Output the [x, y] coordinate of the center of the cell containing the given text.  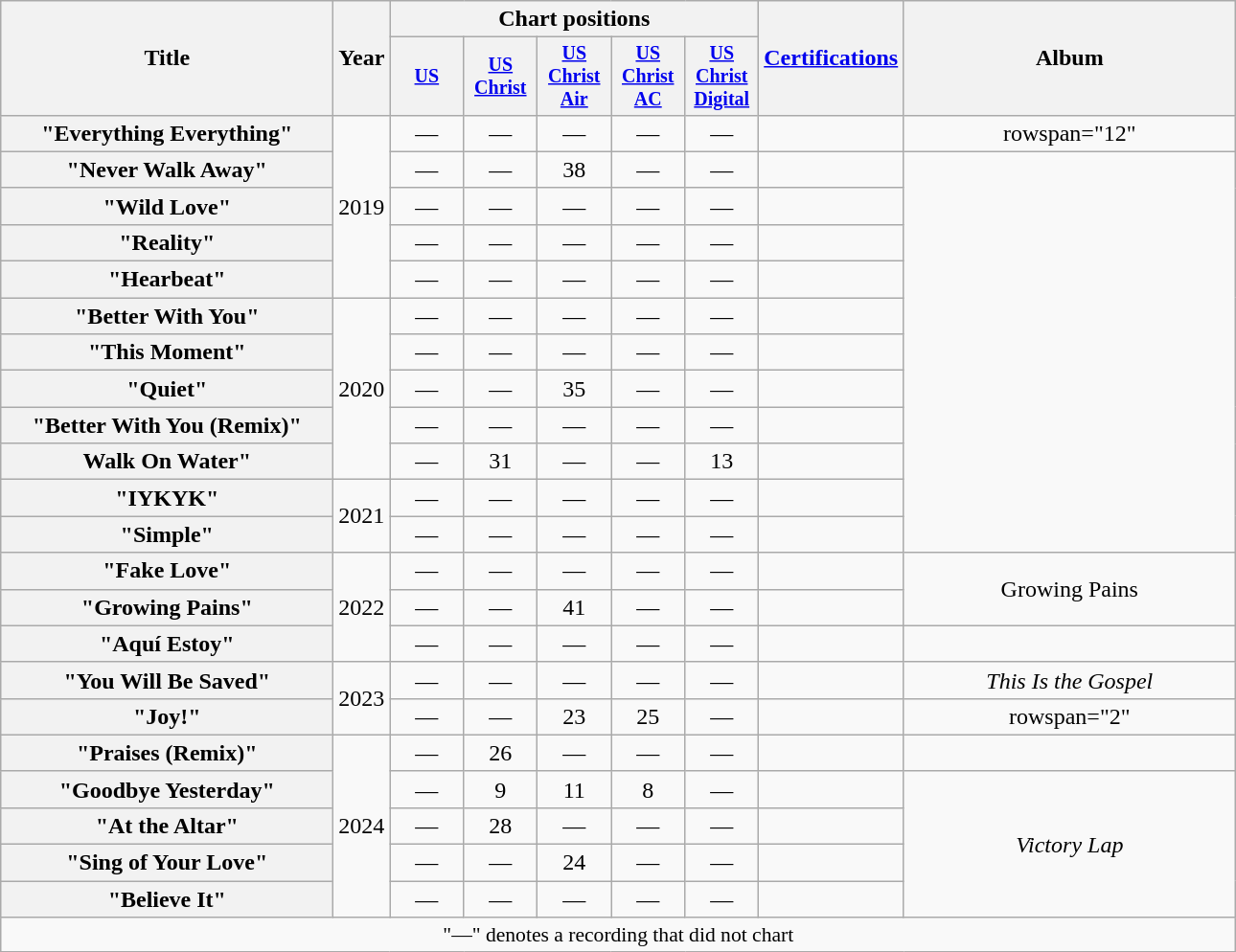
2019 [362, 206]
USChrist AC [648, 77]
"Fake Love" [167, 571]
Certifications [832, 58]
"Growing Pains" [167, 607]
2023 [362, 698]
This Is the Gospel [1069, 680]
USChristDigital [722, 77]
"This Moment" [167, 352]
"Never Walk Away" [167, 170]
24 [575, 863]
USChrist [500, 77]
23 [575, 716]
"Praises (Remix)" [167, 753]
"Wild Love" [167, 206]
"—" denotes a recording that did not chart [619, 935]
rowspan="12" [1069, 133]
"Simple" [167, 534]
Growing Pains [1069, 589]
31 [500, 462]
"Sing of Your Love" [167, 863]
28 [500, 826]
35 [575, 389]
25 [648, 716]
38 [575, 170]
26 [500, 753]
"Hearbeat" [167, 280]
2024 [362, 826]
"Aquí Estoy" [167, 644]
Title [167, 58]
rowspan="2" [1069, 716]
"Joy!" [167, 716]
"Quiet" [167, 389]
2021 [362, 516]
11 [575, 789]
Album [1069, 58]
Victory Lap [1069, 844]
"Reality" [167, 242]
Walk On Water" [167, 462]
"Believe It" [167, 899]
USChrist Air [575, 77]
"Everything Everything" [167, 133]
"Goodbye Yesterday" [167, 789]
2022 [362, 607]
"Better With You" [167, 316]
41 [575, 607]
Chart positions [575, 19]
"At the Altar" [167, 826]
"Better With You (Remix)" [167, 425]
Year [362, 58]
8 [648, 789]
13 [722, 462]
2020 [362, 389]
"You Will Be Saved" [167, 680]
9 [500, 789]
US [427, 77]
"IYKYK" [167, 498]
